For the text-containing cell, return its midpoint in (X, Y) coordinate format. 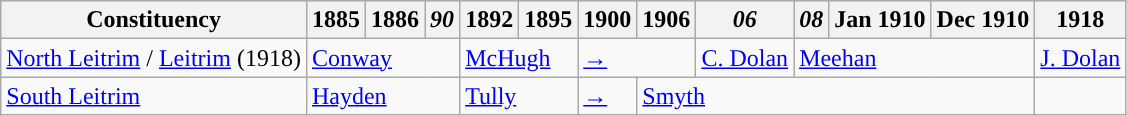
McHugh (519, 58)
Dec 1910 (983, 20)
South Leitrim (154, 96)
1900 (608, 20)
1906 (666, 20)
Jan 1910 (880, 20)
1895 (548, 20)
90 (442, 20)
C. Dolan (745, 58)
North Leitrim / Leitrim (1918) (154, 58)
J. Dolan (1080, 58)
Hayden (382, 96)
1918 (1080, 20)
1886 (394, 20)
Meehan (914, 58)
Tully (519, 96)
Conway (382, 58)
Smyth (836, 96)
1885 (336, 20)
1892 (490, 20)
Constituency (154, 20)
08 (812, 20)
06 (745, 20)
